Extract the (X, Y) coordinate from the center of the cell holding the provided text.  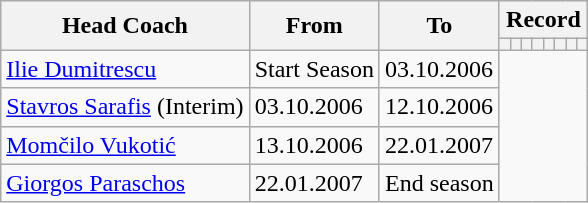
13.10.2006 (314, 145)
Record (543, 20)
Giorgos Paraschos (125, 183)
End season (439, 183)
Stavros Sarafis (Interim) (125, 107)
Ilie Dumitrescu (125, 69)
To (439, 26)
Start Season (314, 69)
12.10.2006 (439, 107)
From (314, 26)
Head Coach (125, 26)
Momčilo Vukotić (125, 145)
